Locate the cell with the specified text and output its (x, y) center coordinate. 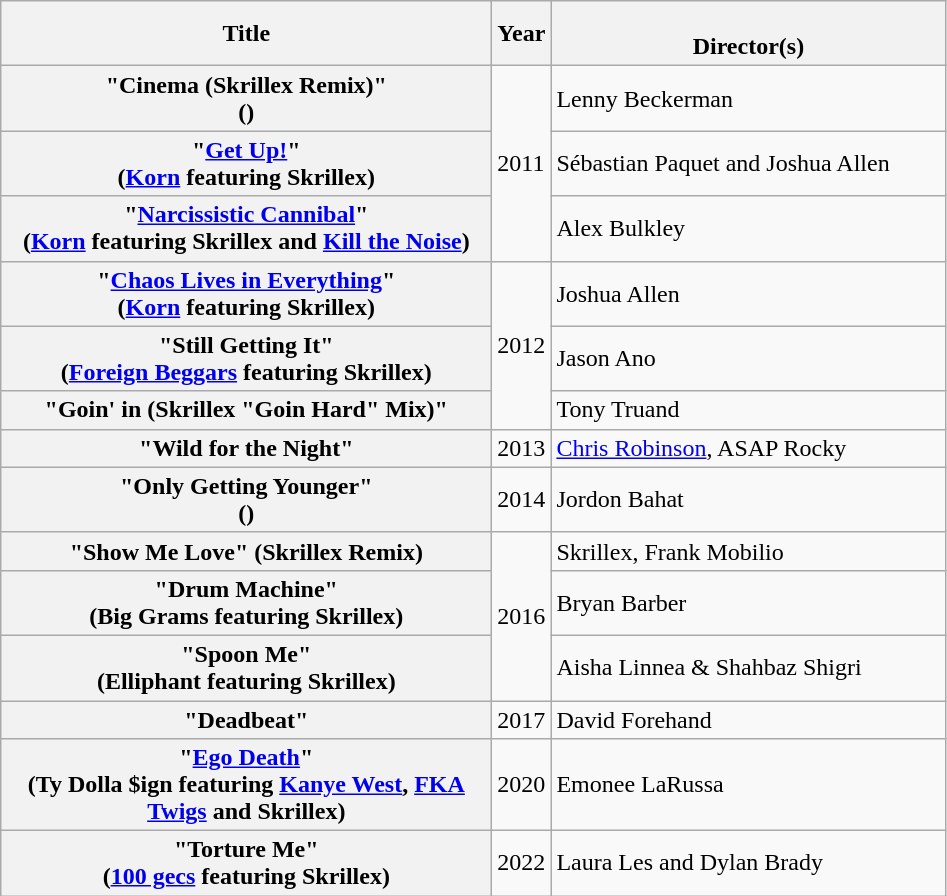
"Torture Me"(100 gecs featuring Skrillex) (246, 864)
"Ego Death"(Ty Dolla $ign featuring Kanye West, FKA Twigs and Skrillex) (246, 785)
Title (246, 34)
"Show Me Love" (Skrillex Remix) (246, 551)
"Still Getting It"(Foreign Beggars featuring Skrillex) (246, 358)
Aisha Linnea & Shahbaz Shigri (748, 668)
Jordon Bahat (748, 500)
Bryan Barber (748, 602)
Director(s) (748, 34)
2022 (522, 864)
2014 (522, 500)
Lenny Beckerman (748, 98)
Emonee LaRussa (748, 785)
"Chaos Lives in Everything"(Korn featuring Skrillex) (246, 294)
Year (522, 34)
"Narcissistic Cannibal"(Korn featuring Skrillex and Kill the Noise) (246, 228)
2013 (522, 448)
"Goin' in (Skrillex "Goin Hard" Mix)" (246, 410)
"Deadbeat" (246, 719)
Sébastian Paquet and Joshua Allen (748, 164)
Skrillex, Frank Mobilio (748, 551)
Chris Robinson, ASAP Rocky (748, 448)
"Drum Machine"(Big Grams featuring Skrillex) (246, 602)
"Wild for the Night" (246, 448)
Laura Les and Dylan Brady (748, 864)
"Spoon Me"(Elliphant featuring Skrillex) (246, 668)
"Get Up!"(Korn featuring Skrillex) (246, 164)
2020 (522, 785)
"Only Getting Younger" () (246, 500)
Joshua Allen (748, 294)
2016 (522, 616)
Alex Bulkley (748, 228)
2017 (522, 719)
Tony Truand (748, 410)
David Forehand (748, 719)
2011 (522, 164)
2012 (522, 345)
"Cinema (Skrillex Remix)" () (246, 98)
Jason Ano (748, 358)
